Determine the (X, Y) coordinate at the center of the cell enclosing the given text.  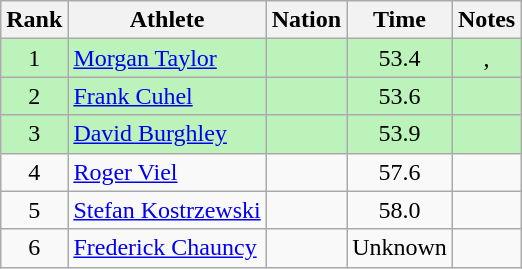
David Burghley (167, 134)
4 (34, 172)
Stefan Kostrzewski (167, 210)
Roger Viel (167, 172)
57.6 (400, 172)
53.4 (400, 58)
6 (34, 248)
Rank (34, 20)
Time (400, 20)
1 (34, 58)
2 (34, 96)
Unknown (400, 248)
, (486, 58)
Frank Cuhel (167, 96)
58.0 (400, 210)
Morgan Taylor (167, 58)
Notes (486, 20)
3 (34, 134)
Nation (306, 20)
53.9 (400, 134)
Athlete (167, 20)
53.6 (400, 96)
Frederick Chauncy (167, 248)
5 (34, 210)
